Capture the cell that displays the provided text and extract its (X, Y) central coordinate. 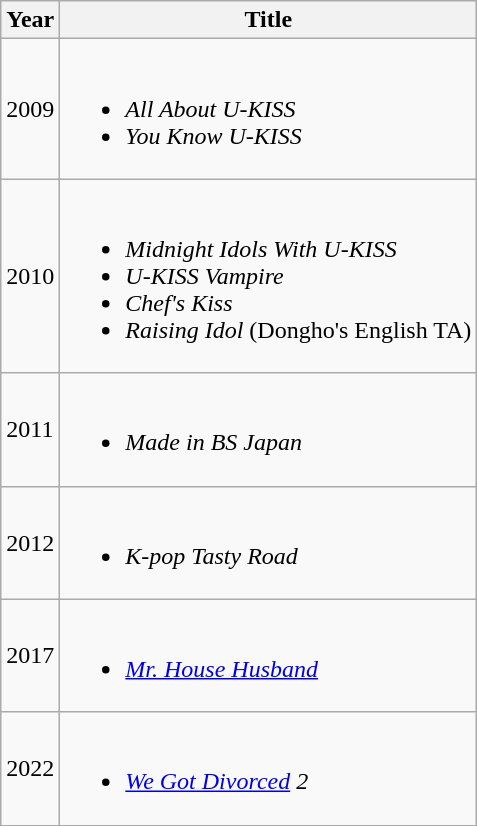
2017 (30, 656)
Mr. House Husband (268, 656)
Midnight Idols With U-KISSU-KISS VampireChef's KissRaising Idol (Dongho's English TA) (268, 276)
2011 (30, 430)
2009 (30, 109)
Year (30, 20)
Made in BS Japan (268, 430)
2010 (30, 276)
Title (268, 20)
K-pop Tasty Road (268, 542)
We Got Divorced 2 (268, 768)
2022 (30, 768)
2012 (30, 542)
All About U-KISSYou Know U-KISS (268, 109)
